Determine the (x, y) coordinate at the center of the cell enclosing the given text.  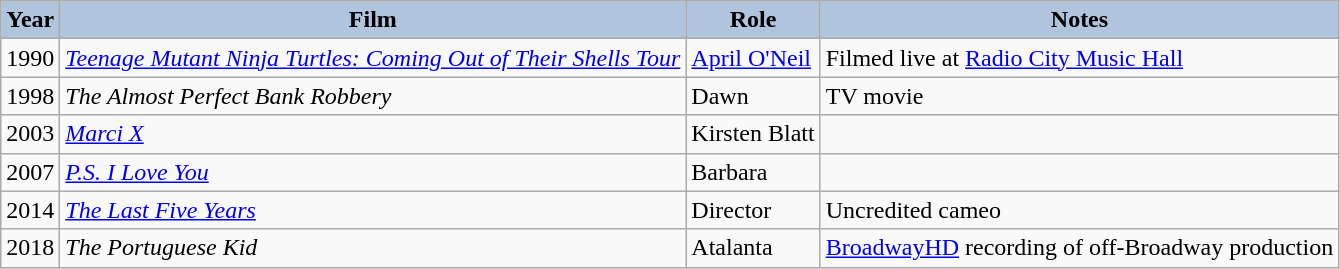
The Portuguese Kid (373, 248)
Barbara (753, 172)
Notes (1079, 20)
Kirsten Blatt (753, 134)
April O'Neil (753, 58)
Director (753, 210)
Teenage Mutant Ninja Turtles: Coming Out of Their Shells Tour (373, 58)
2003 (30, 134)
Film (373, 20)
Filmed live at Radio City Music Hall (1079, 58)
Year (30, 20)
Uncredited cameo (1079, 210)
Dawn (753, 96)
The Last Five Years (373, 210)
2014 (30, 210)
The Almost Perfect Bank Robbery (373, 96)
P.S. I Love You (373, 172)
1990 (30, 58)
Atalanta (753, 248)
2018 (30, 248)
Marci X (373, 134)
TV movie (1079, 96)
2007 (30, 172)
1998 (30, 96)
Role (753, 20)
BroadwayHD recording of off-Broadway production (1079, 248)
